Search for the cell housing the specified text and yield its [x, y] center coordinate. 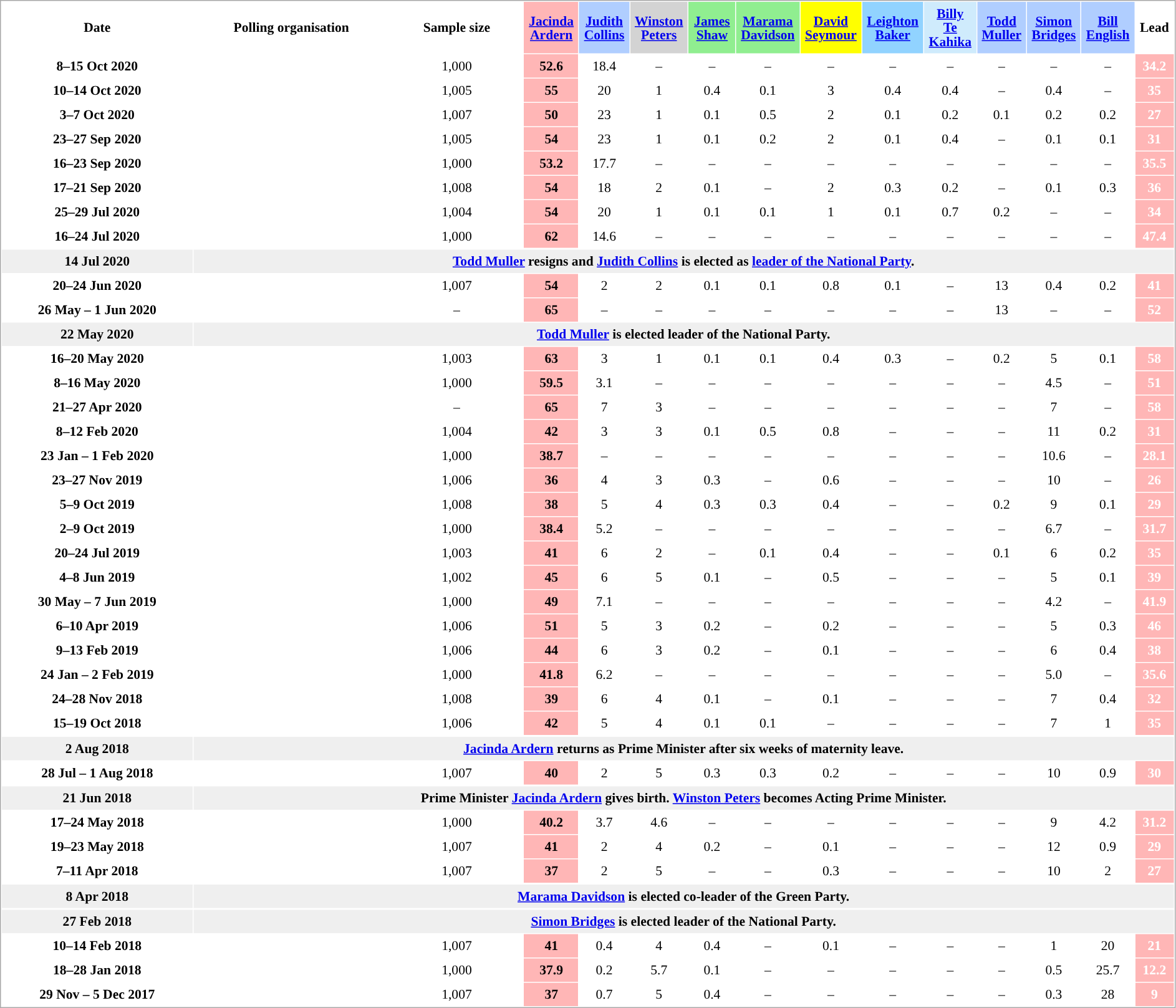
63 [551, 358]
37.9 [551, 971]
5.7 [658, 971]
Marama Davidson is elected co-leader of the Green Party. [683, 896]
38.7 [551, 456]
5.0 [1054, 675]
10.6 [1054, 456]
45 [551, 578]
David Seymour [831, 27]
59.5 [551, 383]
Simon Bridges [1054, 27]
8–12 Feb 2020 [97, 432]
12 [1054, 847]
James Shaw [712, 27]
16–20 May 2020 [97, 358]
8 Apr 2018 [97, 896]
Jacinda Ardern returns as Prime Minister after six weeks of maternity leave. [683, 749]
44 [551, 650]
14 Jul 2020 [97, 261]
38.4 [551, 529]
5–9 Oct 2019 [97, 504]
18–28 Jan 2018 [97, 971]
4.6 [658, 822]
6–10 Apr 2019 [97, 626]
Todd Muller [1001, 27]
40.2 [551, 822]
Winston Peters [658, 27]
30 May – 7 Jun 2019 [97, 602]
28.1 [1154, 456]
22 May 2020 [97, 335]
0.6 [831, 481]
35.6 [1154, 675]
10–14 Feb 2018 [97, 946]
6.7 [1054, 529]
55 [551, 90]
Billy Te Kahika [950, 27]
40 [551, 773]
34 [1154, 212]
20–24 Jun 2020 [97, 286]
15–19 Oct 2018 [97, 724]
31.7 [1154, 529]
Simon Bridges is elected leader of the National Party. [683, 922]
8–15 Oct 2020 [97, 66]
4.5 [1054, 383]
Lead [1154, 27]
4–8 Jun 2019 [97, 578]
Todd Muller is elected leader of the National Party. [683, 335]
17–24 May 2018 [97, 822]
3–7 Oct 2020 [97, 115]
21–27 Apr 2020 [97, 407]
7.1 [604, 602]
2 Aug 2018 [97, 749]
12.2 [1154, 971]
Prime Minister Jacinda Ardern gives birth. Winston Peters becomes Acting Prime Minister. [683, 799]
28 [1107, 994]
32 [1154, 699]
49 [551, 602]
16–23 Sep 2020 [97, 163]
30 [1154, 773]
6.2 [604, 675]
26 May – 1 Jun 2020 [97, 310]
34.2 [1154, 66]
Marama Davidson [768, 27]
23–27 Sep 2020 [97, 139]
Date [97, 27]
21 [1154, 946]
41.8 [551, 675]
14.6 [604, 236]
17–21 Sep 2020 [97, 188]
2–9 Oct 2019 [97, 529]
26 [1154, 481]
Judith Collins [604, 27]
21 Jun 2018 [97, 799]
Todd Muller resigns and Judith Collins is elected as leader of the National Party. [683, 261]
Bill English [1107, 27]
46 [1154, 626]
18.4 [604, 66]
3.7 [604, 822]
1,002 [456, 578]
17.7 [604, 163]
10–14 Oct 2020 [97, 90]
9–13 Feb 2019 [97, 650]
11 [1054, 432]
23–27 Nov 2019 [97, 481]
28 Jul – 1 Aug 2018 [97, 773]
29 Nov – 5 Dec 2017 [97, 994]
Jacinda Ardern [551, 27]
Leighton Baker [893, 27]
41.9 [1154, 602]
27 Feb 2018 [97, 922]
25.7 [1107, 971]
47.4 [1154, 236]
8–16 May 2020 [97, 383]
5.2 [604, 529]
52 [1154, 310]
Polling organisation [291, 27]
24–28 Nov 2018 [97, 699]
23 Jan – 1 Feb 2020 [97, 456]
50 [551, 115]
3.1 [604, 383]
Sample size [456, 27]
25–29 Jul 2020 [97, 212]
7–11 Apr 2018 [97, 871]
62 [551, 236]
20–24 Jul 2019 [97, 553]
18 [604, 188]
31.2 [1154, 822]
24 Jan – 2 Feb 2019 [97, 675]
19–23 May 2018 [97, 847]
52.6 [551, 66]
53.2 [551, 163]
16–24 Jul 2020 [97, 236]
35.5 [1154, 163]
